Determine the (x, y) coordinate at the center of the cell enclosing the given text.  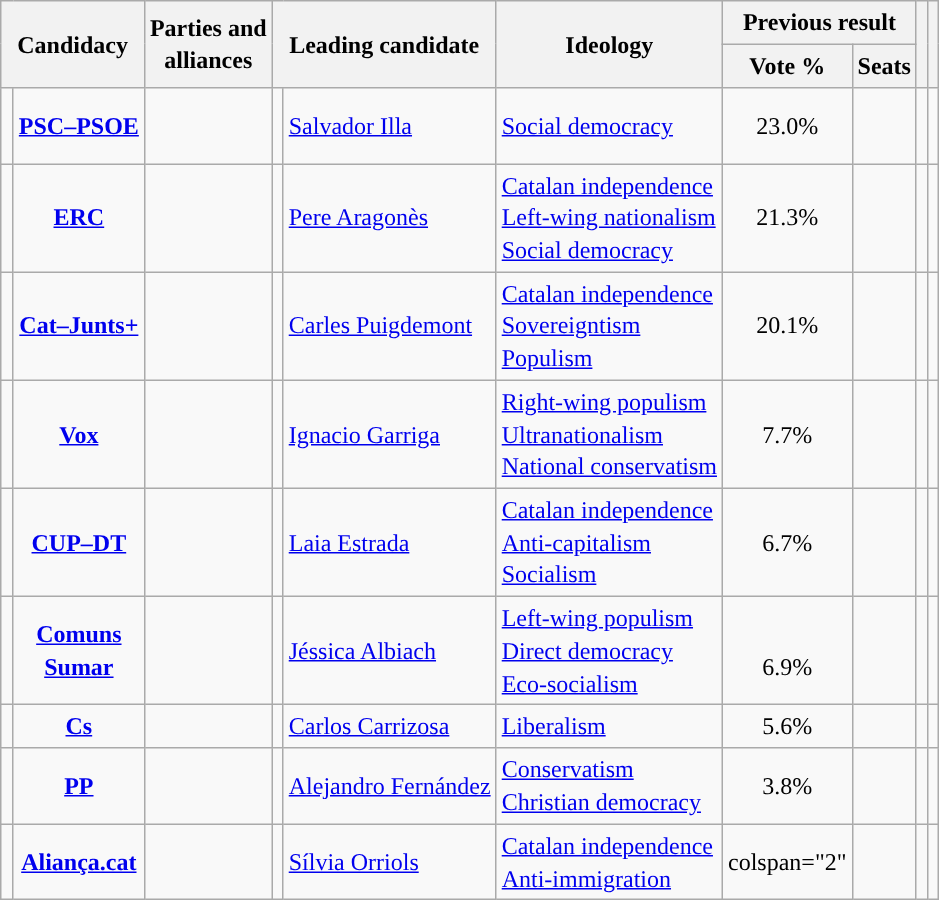
Carlos Carrizosa (390, 726)
Right-wing populismUltranationalismNational conservatism (609, 434)
Leading candidate (384, 44)
Social democracy (609, 126)
CUP–DT (78, 542)
ComunsSumar (78, 650)
Aliança.cat (78, 862)
Jéssica Albiach (390, 650)
Catalan independenceLeft-wing nationalismSocial democracy (609, 218)
Alejandro Fernández (390, 786)
21.3% (788, 218)
Previous result (820, 22)
Salvador Illa (390, 126)
Catalan independenceSovereigntismPopulism (609, 326)
Parties andalliances (208, 44)
Sílvia Orriols (390, 862)
PP (78, 786)
Carles Puigdemont (390, 326)
6.7% (788, 542)
Laia Estrada (390, 542)
Ignacio Garriga (390, 434)
6.9% (788, 650)
Vox (78, 434)
Candidacy (73, 44)
Seats (884, 66)
20.1% (788, 326)
Cat–Junts+ (78, 326)
Cs (78, 726)
colspan="2" (788, 862)
PSC–PSOE (78, 126)
ERC (78, 218)
Liberalism (609, 726)
3.8% (788, 786)
Ideology (609, 44)
Pere Aragonès (390, 218)
5.6% (788, 726)
7.7% (788, 434)
ConservatismChristian democracy (609, 786)
Catalan independenceAnti-capitalismSocialism (609, 542)
Vote % (788, 66)
Left-wing populismDirect democracyEco-socialism (609, 650)
Catalan independenceAnti-immigration (609, 862)
23.0% (788, 126)
